Detect which cell encompasses the target text, then output its (x, y) center coordinate. 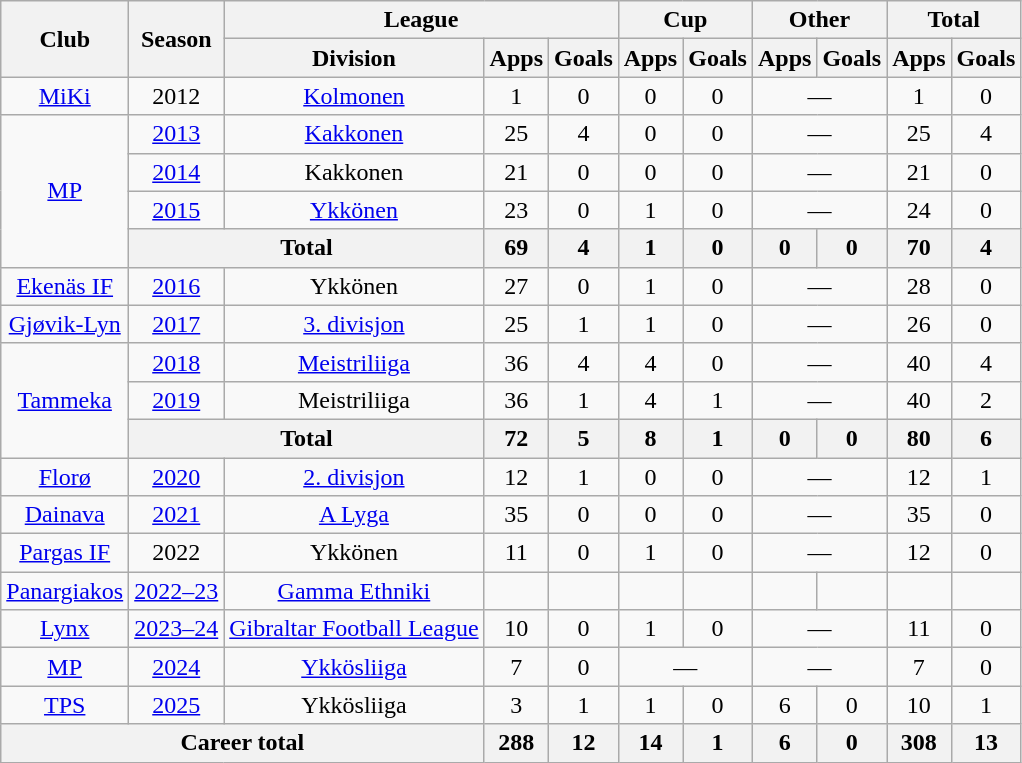
27 (516, 286)
Kolmonen (354, 96)
70 (919, 248)
Career total (242, 743)
Cup (685, 20)
80 (919, 438)
TPS (65, 705)
288 (516, 743)
69 (516, 248)
5 (584, 438)
3. divisjon (354, 324)
28 (919, 286)
23 (516, 210)
2. divisjon (354, 477)
Pargas IF (65, 553)
2020 (176, 477)
Division (354, 58)
2017 (176, 324)
2025 (176, 705)
2012 (176, 96)
13 (986, 743)
2 (986, 400)
Ekenäs IF (65, 286)
26 (919, 324)
A Lyga (354, 515)
24 (919, 210)
2018 (176, 362)
72 (516, 438)
2021 (176, 515)
Gamma Ethniki (354, 591)
MiKi (65, 96)
Other (819, 20)
2013 (176, 134)
Tammeka (65, 400)
Florø (65, 477)
Club (65, 39)
2022–23 (176, 591)
2016 (176, 286)
Season (176, 39)
League (421, 20)
Dainava (65, 515)
2015 (176, 210)
Gibraltar Football League (354, 629)
8 (650, 438)
2023–24 (176, 629)
Lynx (65, 629)
Panargiakos (65, 591)
2019 (176, 400)
2022 (176, 553)
2024 (176, 667)
308 (919, 743)
Gjøvik-Lyn (65, 324)
14 (650, 743)
2014 (176, 172)
3 (516, 705)
